Return (x, y) of the center of cell containing provided text 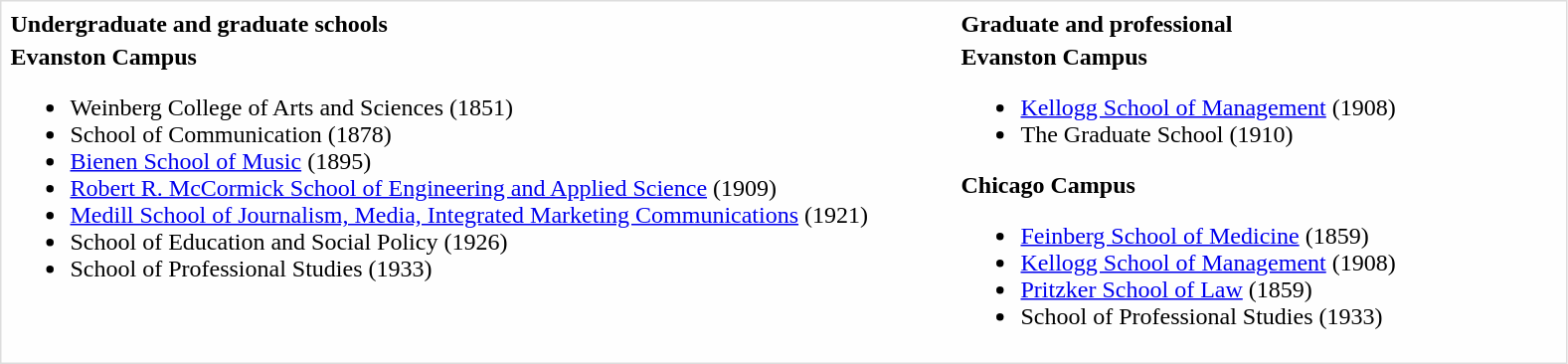
Undergraduate and graduate schools (483, 24)
Graduate and professional (1259, 24)
